Output the [X, Y] coordinate of the center of the cell containing the given text.  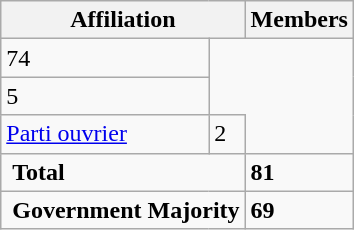
Parti ouvrier [105, 134]
74 [105, 58]
5 [105, 96]
81 [299, 172]
Total [123, 172]
69 [299, 210]
2 [227, 134]
Affiliation [123, 20]
Members [299, 20]
Government Majority [123, 210]
